Extract the (x, y) coordinate from the center of the cell holding the provided text.  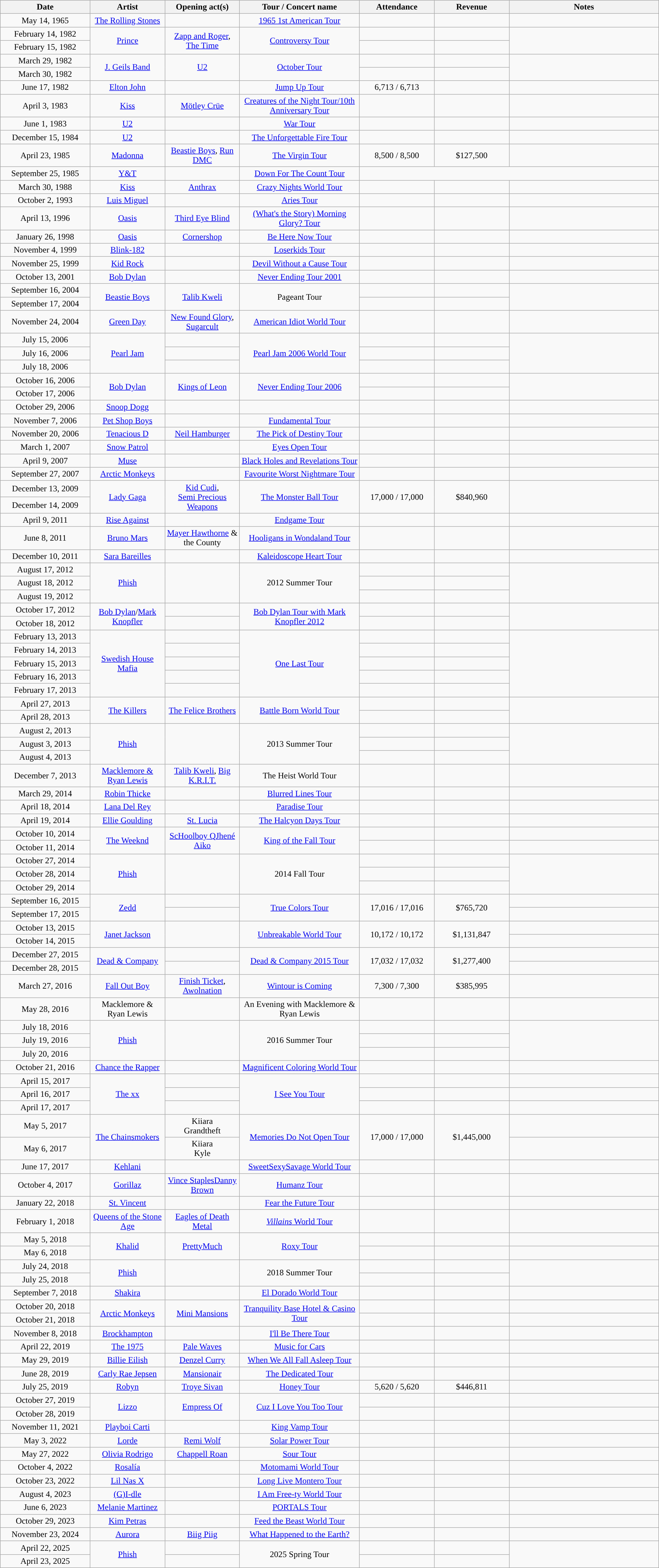
Never Ending Tour 2006 (300, 387)
February 15, 2013 (45, 663)
St. Lucia (202, 820)
Dead & Company 2015 Tour (300, 961)
April 23, 2025 (45, 1561)
Lorde (127, 1441)
Finish Ticket,Awolnation (202, 986)
July 18, 2006 (45, 367)
Gorillaz (127, 1185)
Kaleidoscope Heart Tour (300, 556)
Kings of Leon (202, 387)
February 14, 1982 (45, 34)
Dead & Company (127, 961)
July 18, 2016 (45, 1027)
May 6, 2017 (45, 1149)
The Monster Ball Tour (300, 497)
Empress Of (202, 1407)
Motomami World Tour (300, 1467)
(What's the Story) Morning Glory? Tour (300, 218)
October Tour (300, 67)
December 27, 2015 (45, 954)
Rise Against (127, 520)
Prince (127, 41)
April 23, 1985 (45, 155)
Sour Tour (300, 1454)
New Found Glory, Sugarcult (202, 322)
Tenacious D (127, 434)
Pale Waves (202, 1346)
Fall Out Boy (127, 986)
October 29, 2023 (45, 1521)
2018 Summer Tour (300, 1273)
King Vamp Tour (300, 1427)
Bob Dylan Tour with Mark Knopfler 2012 (300, 616)
Lady Gaga (127, 497)
When We All Fall Asleep Tour (300, 1360)
November 11, 2021 (45, 1427)
March 30, 1982 (45, 74)
October 17, 2012 (45, 610)
February 15, 1982 (45, 47)
Mansionair (202, 1373)
PORTALS Tour (300, 1507)
Eagles of Death Metal (202, 1221)
Long Live Montero Tour (300, 1481)
Mayer Hawthorne & the County (202, 538)
$127,500 (472, 155)
June 17, 1982 (45, 87)
Vince StaplesDanny Brown (202, 1185)
December 13, 2009 (45, 489)
Biig Piig (202, 1534)
November 20, 2006 (45, 434)
Third Eye Blind (202, 218)
October 29, 2014 (45, 887)
I'll Be There Tour (300, 1333)
December 10, 2011 (45, 556)
An Evening with Macklemore & Ryan Lewis (300, 1009)
October 27, 2019 (45, 1400)
Lizzo (127, 1407)
2025 Spring Tour (300, 1554)
Battle Born World Tour (300, 710)
Luis Miguel (127, 200)
May 14, 1965 (45, 20)
The Weeknd (127, 840)
Be Here Now Tour (300, 237)
April 18, 2014 (45, 807)
October 4, 2017 (45, 1185)
October 11, 2014 (45, 847)
King of the Fall Tour (300, 840)
August 3, 2013 (45, 744)
Khalid (127, 1246)
Zedd (127, 908)
April 19, 2014 (45, 820)
$765,720 (472, 908)
ScHoolboy QJhené Aiko (202, 840)
March 30, 1988 (45, 187)
October 21, 2018 (45, 1320)
The Pick of Destiny Tour (300, 434)
Creatures of the Night Tour/10th Anniversary Tour (300, 106)
KiiaraGrandtheft (202, 1126)
Never Ending Tour 2001 (300, 277)
December 15, 1984 (45, 137)
Mötley Crüe (202, 106)
Anthrax (202, 187)
October 27, 2014 (45, 860)
Controversy Tour (300, 41)
October 28, 2019 (45, 1414)
6,713 / 6,713 (397, 87)
May 5, 2017 (45, 1126)
Magnificent Coloring World Tour (300, 1067)
Tranquility Base Hotel & Casino Tour (300, 1313)
Talib Kweli, Big K.R.I.T. (202, 776)
Ellie Goulding (127, 820)
March 29, 2014 (45, 794)
Playboi Carti (127, 1427)
July 19, 2016 (45, 1040)
October 23, 2022 (45, 1481)
Green Day (127, 322)
Hooligans in Wondaland Tour (300, 538)
December 7, 2013 (45, 776)
June 8, 2011 (45, 538)
October 2, 1993 (45, 200)
Pearl Jam 2006 World Tour (300, 353)
September 17, 2004 (45, 304)
February 14, 2013 (45, 650)
April 28, 2013 (45, 717)
The Chainsmokers (127, 1137)
Honey Tour (300, 1387)
Rosalía (127, 1467)
Favourite Worst Nightmare Tour (300, 474)
17,016 / 17,016 (397, 908)
Billie Eilish (127, 1360)
April 22, 2025 (45, 1548)
January 26, 1998 (45, 237)
March 1, 2007 (45, 447)
Cornershop (202, 237)
May 5, 2018 (45, 1239)
Talib Kweli (202, 297)
War Tour (300, 124)
One Last Tour (300, 663)
Wintour is Coming (300, 986)
American Idiot World Tour (300, 322)
Beastie Boys, Run DMC (202, 155)
I Am Free-ty World Tour (300, 1494)
Aurora (127, 1534)
SweetSexySavage World Tour (300, 1167)
January 22, 2018 (45, 1203)
October 10, 2014 (45, 834)
April 3, 1983 (45, 106)
Lana Del Rey (127, 807)
August 4, 2023 (45, 1494)
$446,811 (472, 1387)
September 16, 2004 (45, 290)
Loserkids Tour (300, 250)
Shakira (127, 1293)
Chance the Rapper (127, 1067)
Neil Hamburger (202, 434)
2013 Summer Tour (300, 744)
Down For The Count Tour (300, 173)
$840,960 (472, 497)
1965 1st American Tour (300, 20)
Roxy Tour (300, 1246)
September 7, 2018 (45, 1293)
September 17, 2015 (45, 914)
Madonna (127, 155)
Villains World Tour (300, 1221)
Eyes Open Tour (300, 447)
The xx (127, 1094)
Pet Shop Boys (127, 420)
PrettyMuch (202, 1246)
10,172 / 10,172 (397, 934)
Pearl Jam (127, 353)
Blurred Lines Tour (300, 794)
Attendance (397, 7)
October 28, 2014 (45, 874)
February 17, 2013 (45, 690)
Carly Rae Jepsen (127, 1373)
November 7, 2006 (45, 420)
November 24, 2004 (45, 322)
Opening act(s) (202, 7)
The 1975 (127, 1346)
March 27, 2016 (45, 986)
Lil Nas X (127, 1481)
October 21, 2016 (45, 1067)
October 13, 2015 (45, 928)
Music for Cars (300, 1346)
Snoop Dogg (127, 407)
Memories Do Not Open Tour (300, 1137)
October 16, 2006 (45, 380)
July 15, 2006 (45, 340)
Endgame Tour (300, 520)
17,032 / 17,032 (397, 961)
September 27, 2007 (45, 474)
November 25, 1999 (45, 263)
September 16, 2015 (45, 901)
Humanz Tour (300, 1185)
Remi Wolf (202, 1441)
The Rolling Stones (127, 20)
October 29, 2006 (45, 407)
May 27, 2022 (45, 1454)
$1,277,400 (472, 961)
Kid Cudi,Semi Precious Weapons (202, 497)
October 17, 2006 (45, 393)
February 1, 2018 (45, 1221)
October 20, 2018 (45, 1306)
Swedish House Mafia (127, 663)
April 9, 2011 (45, 520)
April 16, 2017 (45, 1094)
$1,131,847 (472, 934)
7,300 / 7,300 (397, 986)
Fear the Future Tour (300, 1203)
August 19, 2012 (45, 596)
August 4, 2013 (45, 757)
Kid Rock (127, 263)
Elton John (127, 87)
I See You Tour (300, 1094)
Fundamental Tour (300, 420)
Olivia Rodrigo (127, 1454)
March 29, 1982 (45, 61)
Bruno Mars (127, 538)
November 4, 1999 (45, 250)
May 29, 2019 (45, 1360)
April 15, 2017 (45, 1081)
June 17, 2017 (45, 1167)
July 25, 2018 (45, 1280)
The Virgin Tour (300, 155)
July 20, 2016 (45, 1054)
July 24, 2018 (45, 1266)
Y&T (127, 173)
Brockhampton (127, 1333)
The Heist World Tour (300, 776)
Revenue (472, 7)
October 13, 2001 (45, 277)
KiiaraKyle (202, 1149)
Snow Patrol (127, 447)
August 18, 2012 (45, 583)
Queens of the Stone Age (127, 1221)
The Killers (127, 710)
June 1, 1983 (45, 124)
Date (45, 7)
(G)I-dle (127, 1494)
El Dorado World Tour (300, 1293)
October 14, 2015 (45, 941)
Tour / Concert name (300, 7)
8,500 / 8,500 (397, 155)
The Dedicated Tour (300, 1373)
Pageant Tour (300, 297)
May 3, 2022 (45, 1441)
2012 Summer Tour (300, 583)
November 8, 2018 (45, 1333)
Kim Petras (127, 1521)
August 17, 2012 (45, 570)
April 17, 2017 (45, 1107)
2014 Fall Tour (300, 874)
April 13, 1996 (45, 218)
October 4, 2022 (45, 1467)
The Felice Brothers (202, 710)
June 28, 2019 (45, 1373)
Mini Mansions (202, 1313)
$385,995 (472, 986)
July 16, 2006 (45, 353)
Troye Sivan (202, 1387)
July 25, 2019 (45, 1387)
Jump Up Tour (300, 87)
February 16, 2013 (45, 677)
September 25, 1985 (45, 173)
The Halcyon Days Tour (300, 820)
Cuz I Love You Too Tour (300, 1407)
True Colors Tour (300, 908)
December 14, 2009 (45, 505)
J. Geils Band (127, 67)
Unbreakable World Tour (300, 934)
Muse (127, 461)
Denzel Curry (202, 1360)
St. Vincent (127, 1203)
Devil Without a Cause Tour (300, 263)
Robin Thicke (127, 794)
August 2, 2013 (45, 730)
Paradise Tour (300, 807)
Blink-182 (127, 250)
Zapp and Roger, The Time (202, 41)
June 6, 2023 (45, 1507)
What Happened to the Earth? (300, 1534)
May 28, 2016 (45, 1009)
The Unforgettable Fire Tour (300, 137)
Chappell Roan (202, 1454)
Kehlani (127, 1167)
Notes (584, 7)
October 18, 2012 (45, 623)
Sara Bareilles (127, 556)
Crazy Nights World Tour (300, 187)
5,620 / 5,620 (397, 1387)
May 6, 2018 (45, 1253)
2016 Summer Tour (300, 1040)
April 27, 2013 (45, 704)
Solar Power Tour (300, 1441)
Robyn (127, 1387)
April 22, 2019 (45, 1346)
April 9, 2007 (45, 461)
February 13, 2013 (45, 636)
Melanie Martinez (127, 1507)
Bob Dylan/Mark Knopfler (127, 616)
$1,445,000 (472, 1137)
Aries Tour (300, 200)
Artist (127, 7)
November 23, 2024 (45, 1534)
Feed the Beast World Tour (300, 1521)
Beastie Boys (127, 297)
Janet Jackson (127, 934)
December 28, 2015 (45, 968)
Black Holes and Revelations Tour (300, 461)
